Identify which cell holds the provided text, then report its [X, Y] central coordinate. 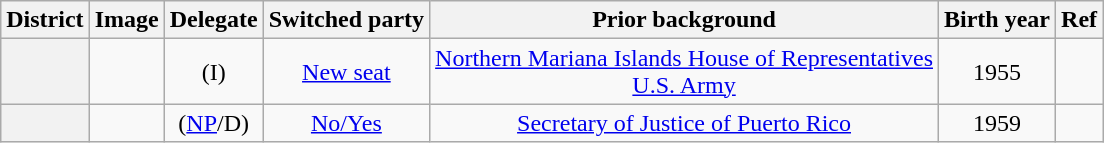
1959 [998, 123]
No/Yes [346, 123]
District [45, 20]
Prior background [684, 20]
(NP/D) [214, 123]
Secretary of Justice of Puerto Rico [684, 123]
New seat [346, 72]
Ref [1080, 20]
Image [126, 20]
(I) [214, 72]
1955 [998, 72]
Northern Mariana Islands House of RepresentativesU.S. Army [684, 72]
Delegate [214, 20]
Birth year [998, 20]
Switched party [346, 20]
